Extract the (X, Y) coordinate from the center of the cell holding the provided text.  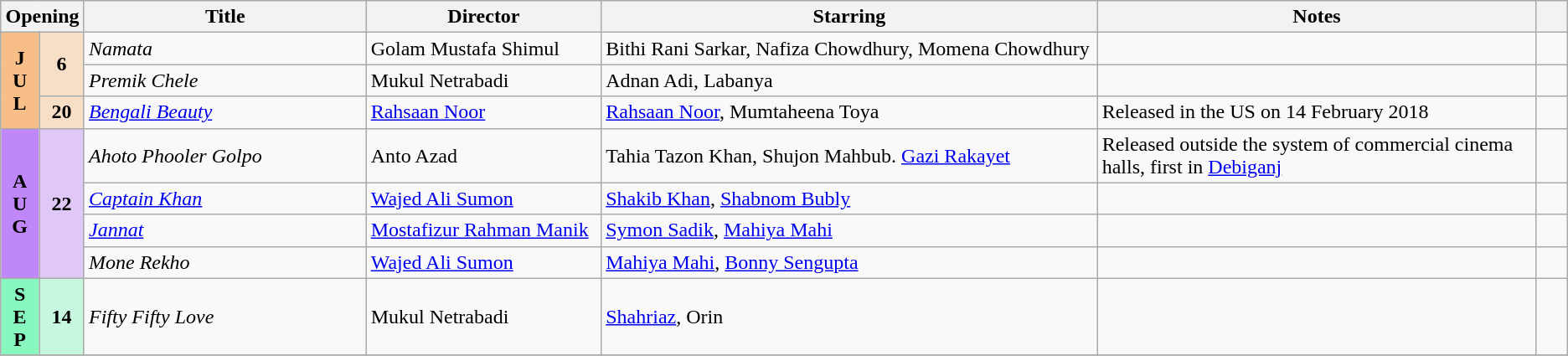
Mone Rekho (224, 262)
Starring (849, 17)
20 (61, 112)
Premik Chele (224, 80)
Director (484, 17)
14 (61, 317)
Mahiya Mahi, Bonny Sengupta (849, 262)
Bengali Beauty (224, 112)
Released in the US on 14 February 2018 (1317, 112)
Rahsaan Noor (484, 112)
SEP (20, 317)
Namata (224, 49)
Opening (43, 17)
Bithi Rani Sarkar, Nafiza Chowdhury, Momena Chowdhury (849, 49)
Symon Sadik, Mahiya Mahi (849, 230)
Captain Khan (224, 199)
Rahsaan Noor, Mumtaheena Toya (849, 112)
Ahoto Phooler Golpo (224, 156)
Shakib Khan, Shabnom Bubly (849, 199)
Released outside the system of commercial cinema halls, first in Debiganj (1317, 156)
22 (61, 203)
Adnan Adi, Labanya (849, 80)
Anto Azad (484, 156)
6 (61, 64)
Mostafizur Rahman Manik (484, 230)
Tahia Tazon Khan, Shujon Mahbub. Gazi Rakayet (849, 156)
Notes (1317, 17)
AUG (20, 203)
JUL (20, 80)
Jannat (224, 230)
Title (224, 17)
Golam Mustafa Shimul (484, 49)
Shahriaz, Orin (849, 317)
Fifty Fifty Love (224, 317)
